Identify which cell holds the provided text, then report its (x, y) central coordinate. 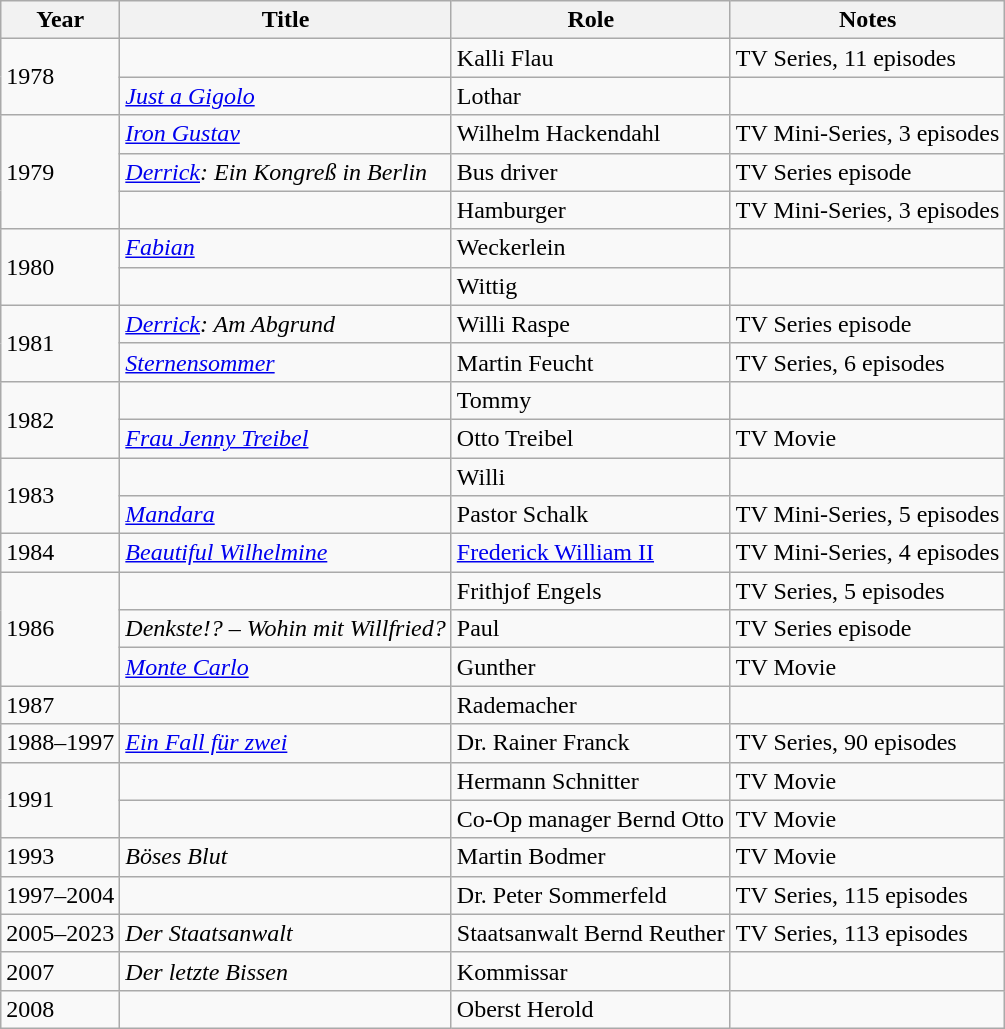
Martin Feucht (590, 362)
Title (286, 20)
Frithjof Engels (590, 591)
Willi Raspe (590, 324)
1993 (60, 857)
1986 (60, 629)
Gunther (590, 667)
2007 (60, 971)
Bus driver (590, 172)
TV Series, 113 episodes (868, 933)
2005–2023 (60, 933)
1987 (60, 705)
Böses Blut (286, 857)
Notes (868, 20)
Tommy (590, 400)
Oberst Herold (590, 1009)
TV Series, 115 episodes (868, 895)
Kalli Flau (590, 58)
Frederick William II (590, 553)
Wittig (590, 286)
Derrick: Ein Kongreß in Berlin (286, 172)
Dr. Rainer Franck (590, 743)
1980 (60, 267)
Monte Carlo (286, 667)
TV Series, 5 episodes (868, 591)
1983 (60, 496)
1984 (60, 553)
Paul (590, 629)
Staatsanwalt Bernd Reuther (590, 933)
Lothar (590, 96)
1988–1997 (60, 743)
Hermann Schnitter (590, 781)
Martin Bodmer (590, 857)
1997–2004 (60, 895)
1982 (60, 419)
Der Staatsanwalt (286, 933)
1981 (60, 343)
2008 (60, 1009)
TV Series, 6 episodes (868, 362)
Just a Gigolo (286, 96)
Rademacher (590, 705)
Mandara (286, 515)
Kommissar (590, 971)
Denkste!? – Wohin mit Willfried? (286, 629)
1991 (60, 800)
Otto Treibel (590, 438)
Hamburger (590, 210)
Derrick: Am Abgrund (286, 324)
Fabian (286, 248)
Dr. Peter Sommerfeld (590, 895)
1979 (60, 172)
TV Mini-Series, 4 episodes (868, 553)
Wilhelm Hackendahl (590, 134)
Iron Gustav (286, 134)
1978 (60, 77)
TV Mini-Series, 5 episodes (868, 515)
Pastor Schalk (590, 515)
Frau Jenny Treibel (286, 438)
TV Series, 11 episodes (868, 58)
Der letzte Bissen (286, 971)
Year (60, 20)
Weckerlein (590, 248)
Role (590, 20)
Beautiful Wilhelmine (286, 553)
Ein Fall für zwei (286, 743)
TV Series, 90 episodes (868, 743)
Sternensommer (286, 362)
Co-Op manager Bernd Otto (590, 819)
Willi (590, 477)
